Return [x, y] of the center of cell containing provided text 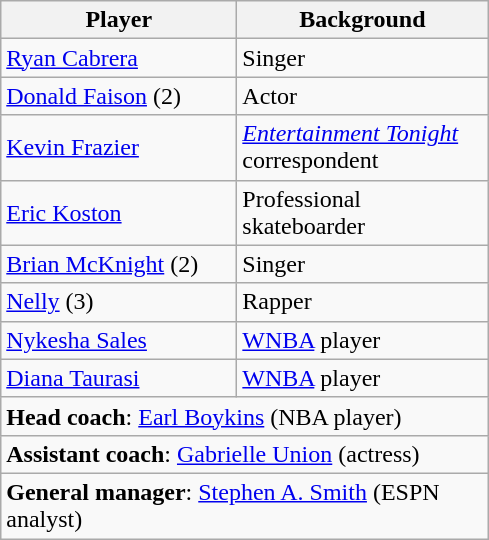
Entertainment Tonight correspondent [362, 148]
Eric Koston [119, 212]
General manager: Stephen A. Smith (ESPN analyst) [244, 506]
Rapper [362, 302]
Head coach: Earl Boykins (NBA player) [244, 416]
Actor [362, 96]
Diana Taurasi [119, 378]
Background [362, 20]
Player [119, 20]
Nykesha Sales [119, 340]
Nelly (3) [119, 302]
Assistant coach: Gabrielle Union (actress) [244, 454]
Kevin Frazier [119, 148]
Professional skateboarder [362, 212]
Ryan Cabrera [119, 58]
Brian McKnight (2) [119, 264]
Donald Faison (2) [119, 96]
